Scan for the cell matching the given text and deliver its [x, y] coordinate at center. 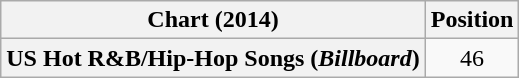
US Hot R&B/Hip-Hop Songs (Billboard) [213, 58]
46 [472, 58]
Chart (2014) [213, 20]
Position [472, 20]
